Extract the [x, y] coordinate from the center of the cell holding the provided text.  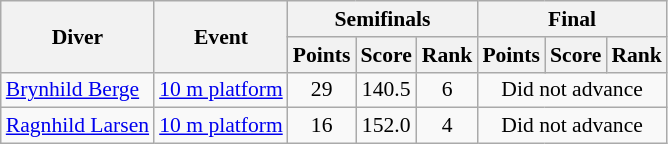
4 [448, 126]
6 [448, 90]
Semifinals [383, 19]
Diver [78, 36]
Final [572, 19]
Event [221, 36]
152.0 [386, 126]
29 [322, 90]
16 [322, 126]
Ragnhild Larsen [78, 126]
140.5 [386, 90]
Brynhild Berge [78, 90]
